Pinpoint the cell where the given text exists, returning its [X, Y] midpoint coordinate. 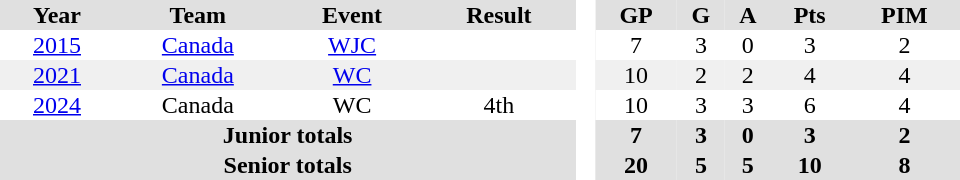
Year [57, 15]
Result [500, 15]
20 [636, 165]
2015 [57, 45]
A [748, 15]
G [701, 15]
2024 [57, 105]
4th [500, 105]
6 [810, 105]
Team [198, 15]
Event [352, 15]
GP [636, 15]
2021 [57, 75]
Pts [810, 15]
PIM [904, 15]
8 [904, 165]
Senior totals [288, 165]
Junior totals [288, 135]
WJC [352, 45]
